Pinpoint the cell where the given text exists, returning its [X, Y] midpoint coordinate. 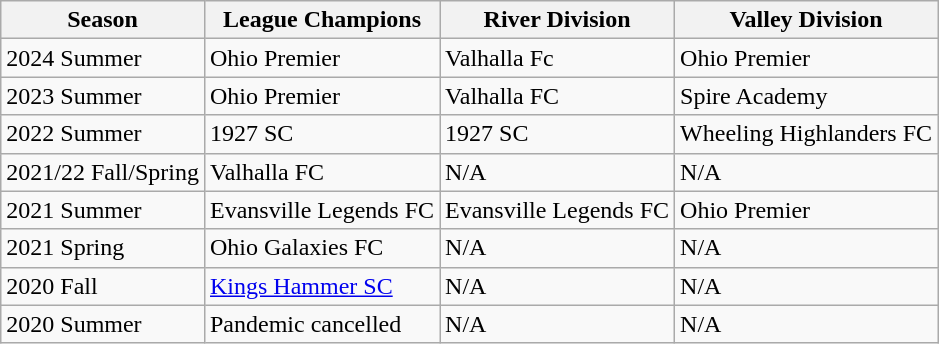
2021 Spring [103, 248]
Spire Academy [806, 96]
2021 Summer [103, 210]
2021/22 Fall/Spring [103, 172]
Valley Division [806, 20]
2020 Summer [103, 324]
2023 Summer [103, 96]
River Division [558, 20]
2020 Fall [103, 286]
2024 Summer [103, 58]
Pandemic cancelled [322, 324]
2022 Summer [103, 134]
Wheeling Highlanders FC [806, 134]
League Champions [322, 20]
Season [103, 20]
Ohio Galaxies FC [322, 248]
Valhalla Fc [558, 58]
Kings Hammer SC [322, 286]
